From the cell containing the given text, extract its center point as [X, Y] coordinate. 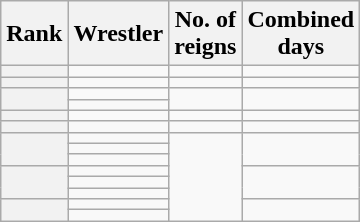
No. ofreigns [206, 34]
Combineddays [301, 34]
Rank [34, 34]
Wrestler [118, 34]
